For the text-containing cell, return its midpoint in [X, Y] coordinate format. 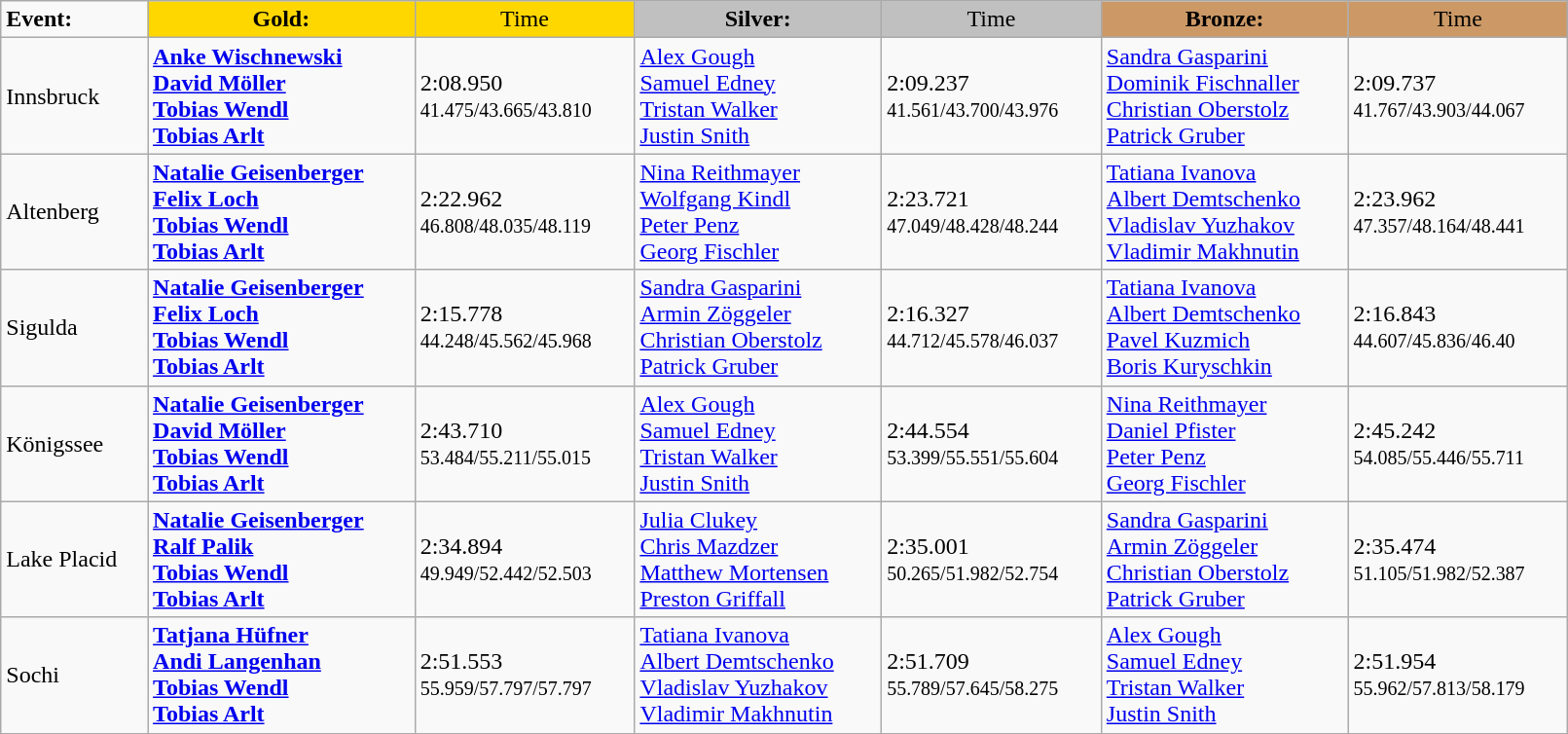
2:23.96247.357/48.164/48.441 [1458, 212]
Lake Placid [74, 559]
2:16.32744.712/45.578/46.037 [992, 327]
2:34.89449.949/52.442/52.503 [525, 559]
2:51.55355.959/57.797/57.797 [525, 676]
Julia ClukeyChris MazdzerMatthew MortensenPreston Griffall [758, 559]
2:43.71053.484/55.211/55.015 [525, 444]
Tatiana IvanovaAlbert DemtschenkoPavel KuzmichBoris Kuryschkin [1224, 327]
2:51.70955.789/57.645/58.275 [992, 676]
Natalie GeisenbergerRalf PalikTobias WendlTobias Arlt [282, 559]
Nina ReithmayerDaniel PfisterPeter PenzGeorg Fischler [1224, 444]
Altenberg [74, 212]
2:08.95041.475/43.665/43.810 [525, 95]
2:51.95455.962/57.813/58.179 [1458, 676]
Nina ReithmayerWolfgang KindlPeter PenzGeorg Fischler [758, 212]
2:23.72147.049/48.428/48.244 [992, 212]
2:15.77844.248/45.562/45.968 [525, 327]
Sochi [74, 676]
Innsbruck [74, 95]
Gold: [282, 19]
Sandra GaspariniDominik FischnallerChristian OberstolzPatrick Gruber [1224, 95]
2:44.55453.399/55.551/55.604 [992, 444]
Natalie GeisenbergerDavid MöllerTobias WendlTobias Arlt [282, 444]
Silver: [758, 19]
2:45.24254.085/55.446/55.711 [1458, 444]
2:09.23741.561/43.700/43.976 [992, 95]
2:22.96246.808/48.035/48.119 [525, 212]
2:16.84344.607/45.836/46.40 [1458, 327]
2:35.47451.105/51.982/52.387 [1458, 559]
Königssee [74, 444]
Sigulda [74, 327]
Anke WischnewskiDavid MöllerTobias WendlTobias Arlt [282, 95]
Bronze: [1224, 19]
2:35.00150.265/51.982/52.754 [992, 559]
2:09.73741.767/43.903/44.067 [1458, 95]
Tatjana HüfnerAndi LangenhanTobias WendlTobias Arlt [282, 676]
Event: [74, 19]
